For the text-containing cell, return its midpoint in (x, y) coordinate format. 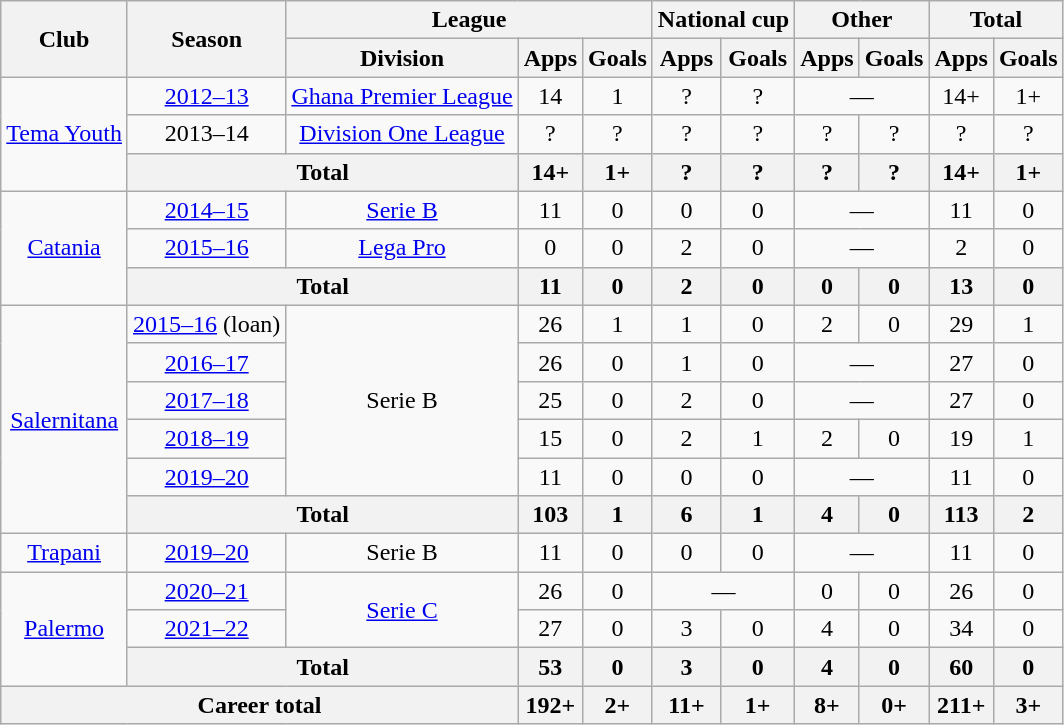
14 (550, 96)
13 (961, 286)
11+ (686, 705)
19 (961, 438)
103 (550, 515)
60 (961, 667)
Division One League (402, 134)
3+ (1028, 705)
League (469, 20)
2020–21 (206, 591)
25 (550, 400)
2016–17 (206, 362)
0+ (894, 705)
2+ (618, 705)
Ghana Premier League (402, 96)
Serie C (402, 610)
29 (961, 324)
2015–16 (loan) (206, 324)
Catania (64, 248)
2017–18 (206, 400)
Lega Pro (402, 248)
Salernitana (64, 419)
Trapani (64, 553)
2013–14 (206, 134)
Other (862, 20)
211+ (961, 705)
15 (550, 438)
Season (206, 39)
2012–13 (206, 96)
8+ (827, 705)
Club (64, 39)
34 (961, 629)
6 (686, 515)
2021–22 (206, 629)
192+ (550, 705)
2014–15 (206, 210)
53 (550, 667)
Tema Youth (64, 134)
Division (402, 58)
Career total (260, 705)
2018–19 (206, 438)
National cup (723, 20)
Palermo (64, 629)
2015–16 (206, 248)
113 (961, 515)
